Provide the (X, Y) coordinate of the cell's center where the given text is located.  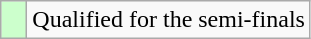
Qualified for the semi-finals (169, 20)
